Search for the cell housing the specified text and yield its (x, y) center coordinate. 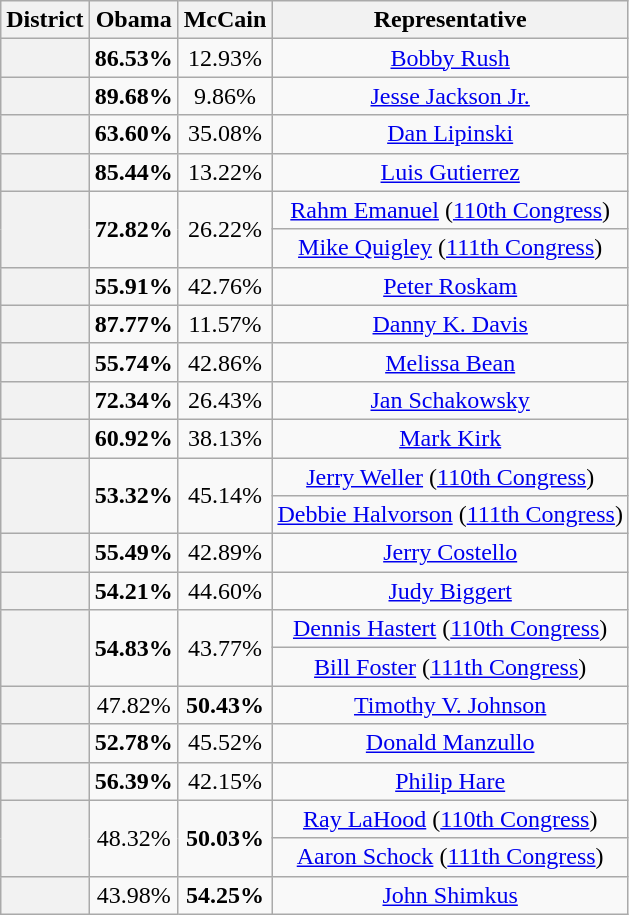
86.53% (134, 58)
55.74% (134, 362)
52.78% (134, 743)
Judy Biggert (450, 591)
Dan Lipinski (450, 134)
Ray LaHood (110th Congress) (450, 819)
42.89% (225, 553)
Peter Roskam (450, 286)
Aaron Schock (111th Congress) (450, 857)
35.08% (225, 134)
Representative (450, 20)
Bill Foster (111th Congress) (450, 667)
50.03% (225, 838)
Obama (134, 20)
Jerry Costello (450, 553)
Danny K. Davis (450, 324)
72.82% (134, 229)
Bobby Rush (450, 58)
50.43% (225, 705)
87.77% (134, 324)
56.39% (134, 781)
Melissa Bean (450, 362)
Mike Quigley (111th Congress) (450, 248)
42.15% (225, 781)
43.98% (134, 895)
26.22% (225, 229)
54.83% (134, 648)
District (45, 20)
Donald Manzullo (450, 743)
55.49% (134, 553)
63.60% (134, 134)
72.34% (134, 400)
Rahm Emanuel (110th Congress) (450, 210)
11.57% (225, 324)
44.60% (225, 591)
42.76% (225, 286)
54.25% (225, 895)
53.32% (134, 496)
45.14% (225, 496)
Dennis Hastert (110th Congress) (450, 629)
85.44% (134, 172)
43.77% (225, 648)
Jesse Jackson Jr. (450, 96)
89.68% (134, 96)
45.52% (225, 743)
Philip Hare (450, 781)
48.32% (134, 838)
38.13% (225, 438)
13.22% (225, 172)
26.43% (225, 400)
55.91% (134, 286)
McCain (225, 20)
Debbie Halvorson (111th Congress) (450, 515)
Timothy V. Johnson (450, 705)
12.93% (225, 58)
Jan Schakowsky (450, 400)
9.86% (225, 96)
60.92% (134, 438)
Luis Gutierrez (450, 172)
42.86% (225, 362)
John Shimkus (450, 895)
Mark Kirk (450, 438)
54.21% (134, 591)
47.82% (134, 705)
Jerry Weller (110th Congress) (450, 477)
